From the cell containing the given text, extract its center point as (x, y) coordinate. 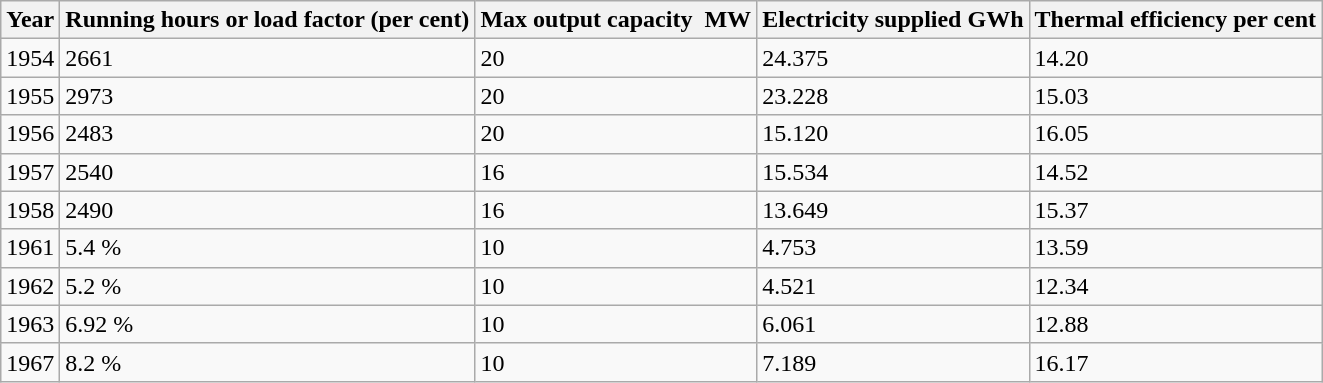
24.375 (893, 58)
15.03 (1176, 96)
1954 (30, 58)
2483 (268, 134)
1963 (30, 324)
16.05 (1176, 134)
15.534 (893, 172)
5.4 % (268, 248)
6.061 (893, 324)
2661 (268, 58)
13.59 (1176, 248)
1955 (30, 96)
16.17 (1176, 362)
23.228 (893, 96)
1958 (30, 210)
4.521 (893, 286)
1957 (30, 172)
1967 (30, 362)
8.2 % (268, 362)
2490 (268, 210)
2973 (268, 96)
Thermal efficiency per cent (1176, 20)
5.2 % (268, 286)
14.52 (1176, 172)
12.88 (1176, 324)
1962 (30, 286)
13.649 (893, 210)
7.189 (893, 362)
14.20 (1176, 58)
12.34 (1176, 286)
Year (30, 20)
Running hours or load factor (per cent) (268, 20)
Electricity supplied GWh (893, 20)
15.120 (893, 134)
Max output capacity MW (616, 20)
1961 (30, 248)
6.92 % (268, 324)
15.37 (1176, 210)
1956 (30, 134)
4.753 (893, 248)
2540 (268, 172)
